Capture the cell that displays the provided text and extract its [X, Y] central coordinate. 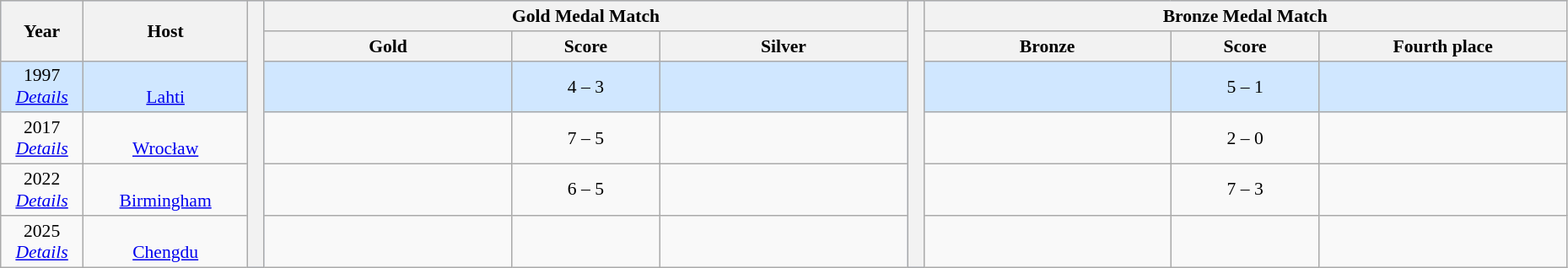
Host [165, 30]
Silver [783, 46]
Chengdu [165, 241]
2025 Details [42, 241]
4 – 3 [586, 86]
7 – 5 [586, 138]
5 – 1 [1245, 86]
Birmingham [165, 190]
Bronze Medal Match [1245, 16]
Fourth place [1442, 46]
Bronze [1048, 46]
1997 Details [42, 86]
2022 Details [42, 190]
2 – 0 [1245, 138]
Gold Medal Match [585, 16]
Lahti [165, 86]
Gold [388, 46]
Wrocław [165, 138]
Year [42, 30]
6 – 5 [586, 190]
7 – 3 [1245, 190]
2017 Details [42, 138]
